Return [X, Y] of the center of cell containing provided text 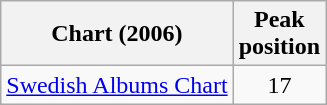
Peak position [279, 34]
17 [279, 85]
Swedish Albums Chart [117, 85]
Chart (2006) [117, 34]
